From the cell containing the given text, extract its center point as [X, Y] coordinate. 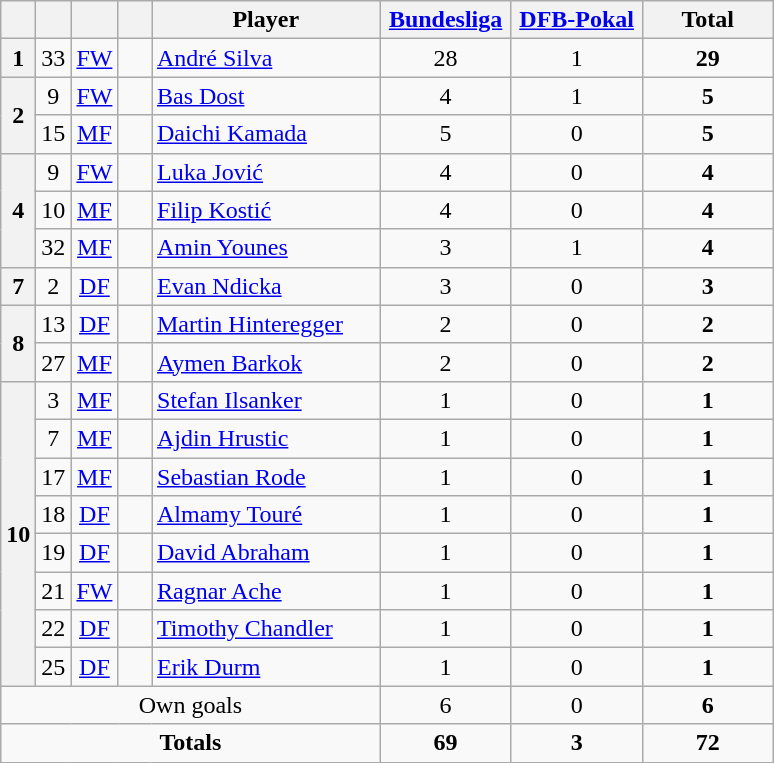
Amin Younes [266, 248]
Stefan Ilsanker [266, 400]
Filip Kostić [266, 210]
8 [18, 343]
69 [446, 743]
22 [54, 629]
Player [266, 20]
19 [54, 553]
Daichi Kamada [266, 134]
13 [54, 324]
28 [446, 58]
Luka Jović [266, 172]
Evan Ndicka [266, 286]
17 [54, 477]
29 [708, 58]
15 [54, 134]
21 [54, 591]
Bas Dost [266, 96]
33 [54, 58]
Aymen Barkok [266, 362]
72 [708, 743]
Total [708, 20]
DFB-Pokal [576, 20]
Erik Durm [266, 667]
Totals [190, 743]
David Abraham [266, 553]
32 [54, 248]
18 [54, 515]
27 [54, 362]
Timothy Chandler [266, 629]
Own goals [190, 705]
Martin Hinteregger [266, 324]
André Silva [266, 58]
Ragnar Ache [266, 591]
25 [54, 667]
Almamy Touré [266, 515]
Sebastian Rode [266, 477]
Ajdin Hrustic [266, 438]
Bundesliga [446, 20]
